Determine the [X, Y] coordinate at the center of the cell enclosing the given text.  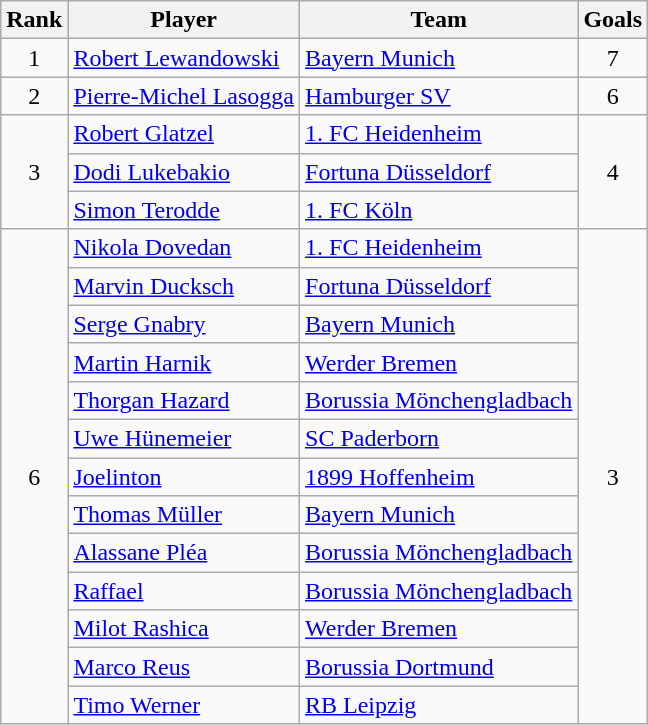
1 [34, 58]
Robert Glatzel [184, 134]
2 [34, 96]
Joelinton [184, 477]
Timo Werner [184, 705]
Team [439, 20]
Alassane Pléa [184, 553]
Goals [613, 20]
Milot Rashica [184, 629]
Raffael [184, 591]
SC Paderborn [439, 438]
Hamburger SV [439, 96]
Dodi Lukebakio [184, 172]
Borussia Dortmund [439, 667]
Uwe Hünemeier [184, 438]
Thorgan Hazard [184, 400]
Marvin Ducksch [184, 286]
7 [613, 58]
Pierre-Michel Lasogga [184, 96]
Marco Reus [184, 667]
4 [613, 172]
Serge Gnabry [184, 324]
Rank [34, 20]
Robert Lewandowski [184, 58]
Martin Harnik [184, 362]
1. FC Köln [439, 210]
Nikola Dovedan [184, 248]
1899 Hoffenheim [439, 477]
Thomas Müller [184, 515]
Player [184, 20]
RB Leipzig [439, 705]
Simon Terodde [184, 210]
